Scan for the cell matching the given text and deliver its (X, Y) coordinate at center. 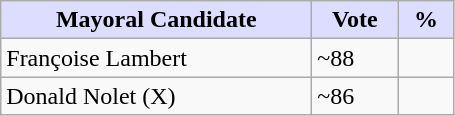
Mayoral Candidate (156, 20)
~86 (355, 96)
% (426, 20)
Vote (355, 20)
~88 (355, 58)
Donald Nolet (X) (156, 96)
Françoise Lambert (156, 58)
